Search for the cell housing the specified text and yield its (x, y) center coordinate. 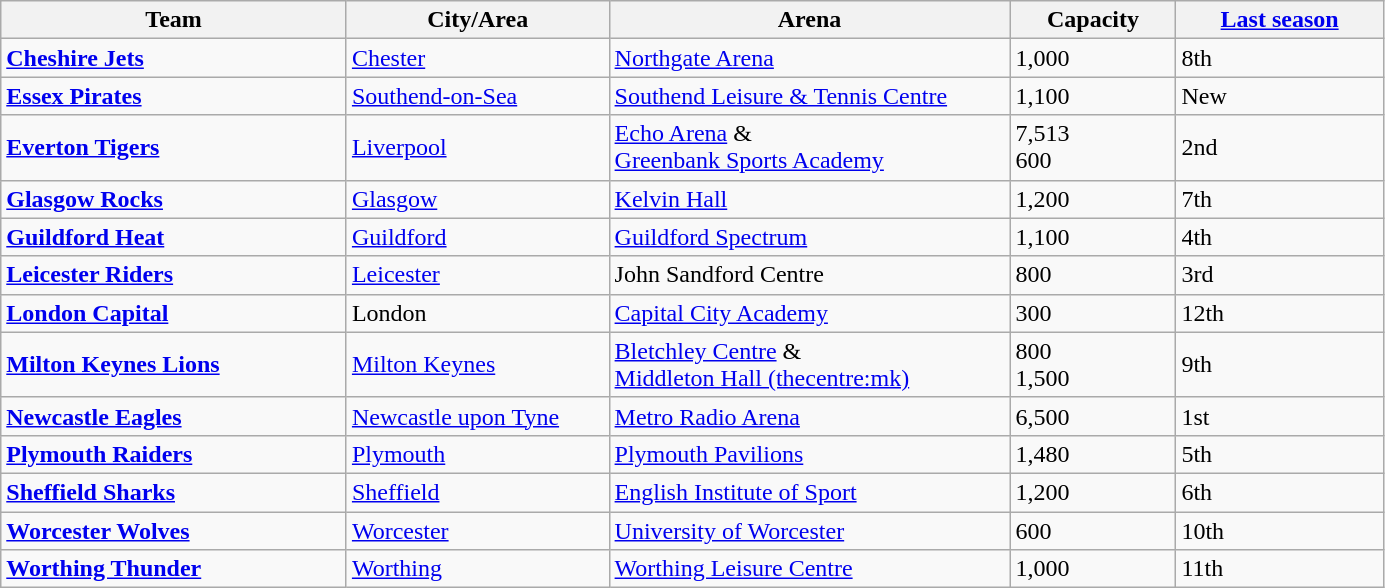
Essex Pirates (174, 96)
City/Area (478, 20)
Plymouth Raiders (174, 454)
Leicester Riders (174, 275)
London (478, 313)
2nd (1280, 148)
7,513 600 (1093, 148)
Chester (478, 58)
Capital City Academy (810, 313)
Milton Keynes (478, 364)
Newcastle Eagles (174, 416)
Guildford Heat (174, 237)
New (1280, 96)
600 (1093, 531)
10th (1280, 531)
Sheffield Sharks (174, 492)
Team (174, 20)
Guildford Spectrum (810, 237)
London Capital (174, 313)
7th (1280, 199)
Worcester (478, 531)
800 1,500 (1093, 364)
Worcester Wolves (174, 531)
John Sandford Centre (810, 275)
Plymouth (478, 454)
Glasgow (478, 199)
Everton Tigers (174, 148)
8th (1280, 58)
Newcastle upon Tyne (478, 416)
Last season (1280, 20)
Sheffield (478, 492)
Southend Leisure & Tennis Centre (810, 96)
Worthing Leisure Centre (810, 569)
Leicester (478, 275)
11th (1280, 569)
Bletchley Centre & Middleton Hall (thecentre:mk) (810, 364)
University of Worcester (810, 531)
9th (1280, 364)
Arena (810, 20)
6,500 (1093, 416)
Milton Keynes Lions (174, 364)
6th (1280, 492)
Worthing (478, 569)
Guildford (478, 237)
Northgate Arena (810, 58)
4th (1280, 237)
3rd (1280, 275)
Kelvin Hall (810, 199)
Echo Arena & Greenbank Sports Academy (810, 148)
Southend-on-Sea (478, 96)
Liverpool (478, 148)
Cheshire Jets (174, 58)
Capacity (1093, 20)
Glasgow Rocks (174, 199)
800 (1093, 275)
Plymouth Pavilions (810, 454)
12th (1280, 313)
5th (1280, 454)
English Institute of Sport (810, 492)
Worthing Thunder (174, 569)
1,480 (1093, 454)
Metro Radio Arena (810, 416)
300 (1093, 313)
1st (1280, 416)
